Capture the cell that displays the provided text and extract its [X, Y] central coordinate. 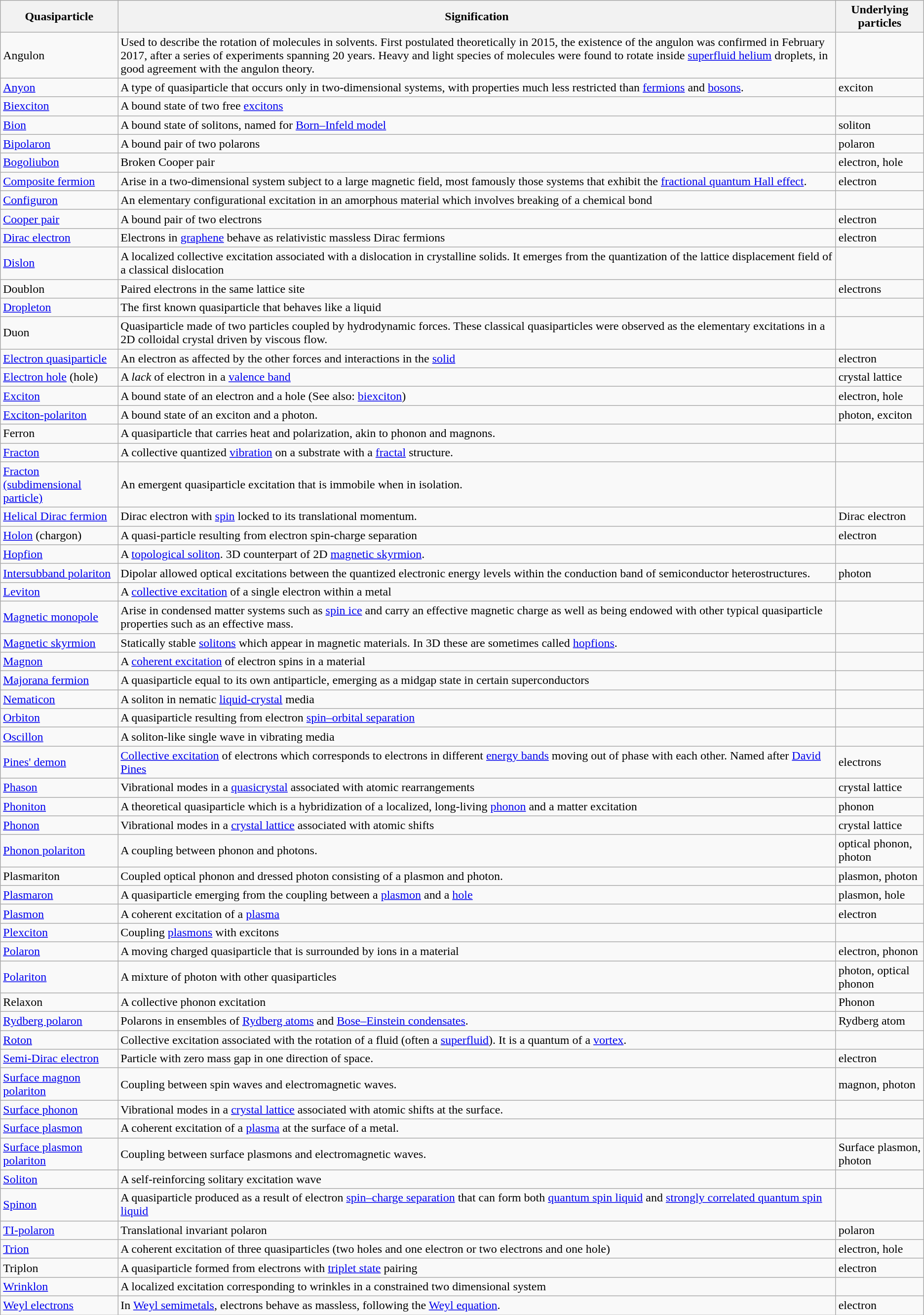
A theoretical quasiparticle which is a hybridization of a localized, long-living phonon and a matter excitation [477, 806]
phonon [880, 806]
Majorana fermion [59, 680]
Semi-Dirac electron [59, 1059]
A quasiparticle resulting from electron spin–orbital separation [477, 718]
Doublon [59, 289]
plasmon, photon [880, 876]
Plasmariton [59, 876]
Bion [59, 125]
A moving charged quasiparticle that is surrounded by ions in a material [477, 951]
Exciton [59, 396]
A bound state of solitons, named for Born–Infeld model [477, 125]
Surface phonon [59, 1110]
A collective excitation of a single electron within a metal [477, 592]
Relaxon [59, 1002]
Translational invariant polaron [477, 1230]
Cooper pair [59, 219]
Electron hole (hole) [59, 377]
TI-polaron [59, 1230]
Holon (chargon) [59, 535]
Dipolar allowed optical excitations between the quantized electronic energy levels within the conduction band of semiconductor heterostructures. [477, 573]
Exciton-polariton [59, 415]
A bound pair of two polarons [477, 144]
Dropleton [59, 308]
photon, exciton [880, 415]
Surface plasmon [59, 1128]
A soliton in nematic liquid-crystal media [477, 699]
Collective excitation associated with the rotation of a fluid (often a superfluid). It is a quantum of a vortex. [477, 1040]
A quasiparticle equal to its own antiparticle, emerging as a midgap state in certain superconductors [477, 680]
plasmon, hole [880, 895]
Fracton (subdimensional particle) [59, 484]
A coherent excitation of a plasma [477, 914]
The first known quasiparticle that behaves like a liquid [477, 308]
Plasmon [59, 914]
Phonon polariton [59, 850]
A coherent excitation of electron spins in a material [477, 662]
Signification [477, 17]
Coupling between spin waves and electromagnetic waves. [477, 1084]
Polarons in ensembles of Rydberg atoms and Bose–Einstein condensates. [477, 1021]
Configuron [59, 200]
A mixture of photon with other quasiparticles [477, 977]
Helical Dirac fermion [59, 517]
Quasiparticle [59, 17]
Broken Cooper pair [477, 162]
Magnon [59, 662]
A soliton-like single wave in vibrating media [477, 737]
Plasmaron [59, 895]
Vibrational modes in a crystal lattice associated with atomic shifts at the surface. [477, 1110]
Fracton [59, 452]
In Weyl semimetals, electrons behave as massless, following the Weyl equation. [477, 1305]
Electron quasiparticle [59, 359]
Magnetic skyrmion [59, 642]
A self-reinforcing solitary excitation wave [477, 1179]
A bound state of an exciton and a photon. [477, 415]
An elementary configurational excitation in an amorphous material which involves breaking of a chemical bond [477, 200]
A bound pair of two electrons [477, 219]
Dirac electron with spin locked to its translational momentum. [477, 517]
A quasi-particle resulting from electron spin-charge separation [477, 535]
Magnetic monopole [59, 617]
A lack of electron in a valence band [477, 377]
Bipolaron [59, 144]
A bound state of two free excitons [477, 106]
Arise in a two-dimensional system subject to a large magnetic field, most famously those systems that exhibit the fractional quantum Hall effect. [477, 181]
A collective phonon excitation [477, 1002]
Polariton [59, 977]
Hopfion [59, 554]
A type of quasiparticle that occurs only in two-dimensional systems, with properties much less restricted than fermions and bosons. [477, 87]
A bound state of an electron and a hole (See also: biexciton) [477, 396]
A coupling between phonon and photons. [477, 850]
A topological soliton. 3D counterpart of 2D magnetic skyrmion. [477, 554]
Vibrational modes in a quasicrystal associated with atomic rearrangements [477, 788]
Bogoliubon [59, 162]
Biexciton [59, 106]
electron, phonon [880, 951]
Dislon [59, 263]
Coupling plasmons with excitons [477, 932]
Weyl electrons [59, 1305]
Surface plasmon, photon [880, 1154]
Statically stable solitons which appear in magnetic materials. In 3D these are sometimes called hopfions. [477, 642]
Oscillon [59, 737]
A quasiparticle that carries heat and polarization, akin to phonon and magnons. [477, 434]
Electrons in graphene behave as relativistic massless Dirac fermions [477, 238]
Anyon [59, 87]
A coherent excitation of a plasma at the surface of a metal. [477, 1128]
Rydberg atom [880, 1021]
Composite fermion [59, 181]
Phason [59, 788]
Paired electrons in the same lattice site [477, 289]
Roton [59, 1040]
Nematicon [59, 699]
Plexciton [59, 932]
A localized excitation corresponding to wrinkles in a constrained two dimensional system [477, 1286]
Surface plasmon polariton [59, 1154]
Angulon [59, 55]
magnon, photon [880, 1084]
Surface magnon polariton [59, 1084]
Triplon [59, 1268]
Duon [59, 333]
photon [880, 573]
A quasiparticle formed from electrons with triplet state pairing [477, 1268]
A coherent excitation of three quasiparticles (two holes and one electron or two electrons and one hole) [477, 1249]
Ferron [59, 434]
Coupling between surface plasmons and electromagnetic waves. [477, 1154]
Wrinklon [59, 1286]
Polaron [59, 951]
Orbiton [59, 718]
An emergent quasiparticle excitation that is immobile when in isolation. [477, 484]
A collective quantized vibration on a substrate with a fractal structure. [477, 452]
Particle with zero mass gap in one direction of space. [477, 1059]
Pines' demon [59, 762]
soliton [880, 125]
Leviton [59, 592]
exciton [880, 87]
Underlying particles [880, 17]
Vibrational modes in a crystal lattice associated with atomic shifts [477, 825]
Intersubband polariton [59, 573]
optical phonon, photon [880, 850]
Rydberg polaron [59, 1021]
A quasiparticle emerging from the coupling between a plasmon and a hole [477, 895]
photon, optical phonon [880, 977]
Trion [59, 1249]
Coupled optical phonon and dressed photon consisting of a plasmon and photon. [477, 876]
Phoniton [59, 806]
An electron as affected by the other forces and interactions in the solid [477, 359]
Soliton [59, 1179]
Spinon [59, 1205]
